Locate the cell with the specified text and output its (x, y) center coordinate. 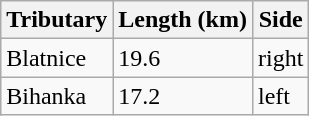
right (280, 58)
Bihanka (57, 96)
19.6 (183, 58)
17.2 (183, 96)
left (280, 96)
Blatnice (57, 58)
Length (km) (183, 20)
Side (280, 20)
Tributary (57, 20)
